Provide the [x, y] coordinate of the cell's center where the given text is located.  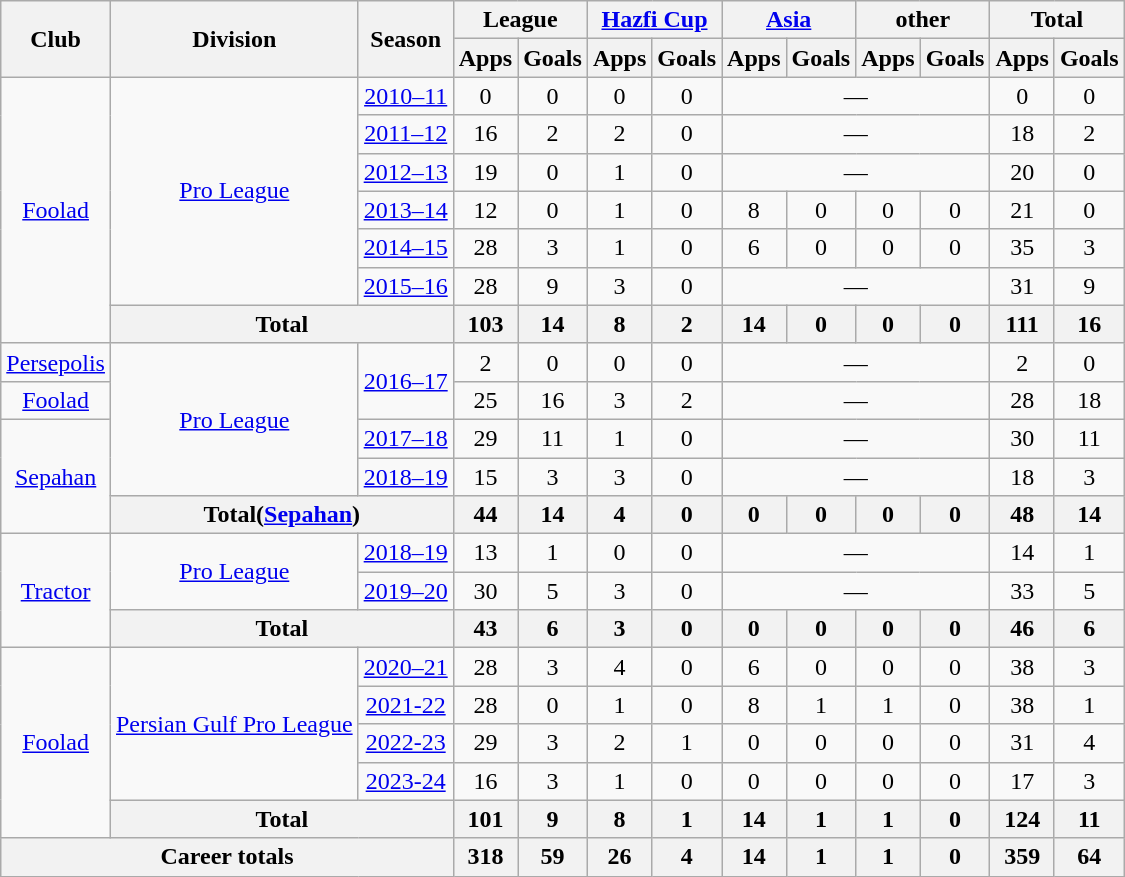
48 [1022, 515]
359 [1022, 857]
15 [485, 477]
13 [485, 553]
2019–20 [406, 591]
Season [406, 39]
2023-24 [406, 781]
Total(Sepahan) [282, 515]
2017–18 [406, 438]
Division [234, 39]
26 [619, 857]
Club [56, 39]
124 [1022, 819]
Asia [789, 20]
2010–11 [406, 96]
Career totals [227, 857]
2016–17 [406, 381]
2020–21 [406, 667]
19 [485, 172]
Persian Gulf Pro League [234, 724]
43 [485, 629]
2022-23 [406, 743]
League [520, 20]
59 [553, 857]
25 [485, 400]
2021-22 [406, 705]
Sepahan [56, 476]
2012–13 [406, 172]
21 [1022, 210]
other [923, 20]
Tractor [56, 591]
Hazfi Cup [654, 20]
2011–12 [406, 134]
20 [1022, 172]
2013–14 [406, 210]
17 [1022, 781]
33 [1022, 591]
318 [485, 857]
44 [485, 515]
35 [1022, 248]
12 [485, 210]
2014–15 [406, 248]
2015–16 [406, 286]
Persepolis [56, 362]
101 [485, 819]
103 [485, 324]
64 [1089, 857]
111 [1022, 324]
46 [1022, 629]
